Find where the given text appears and provide that cell's center as (X, Y) coordinate. 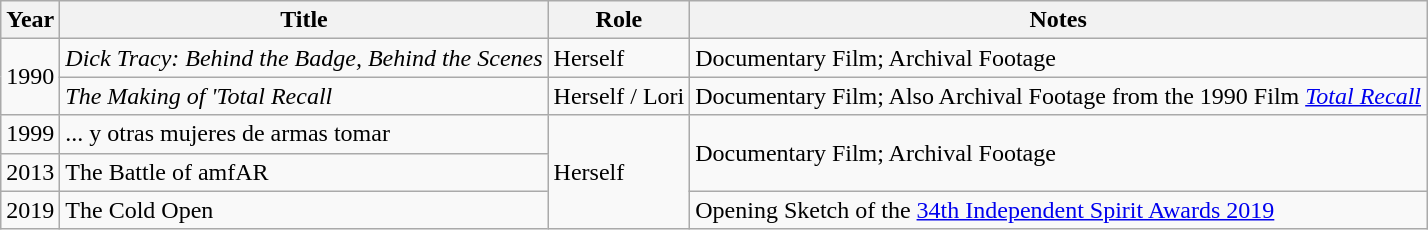
Herself / Lori (619, 96)
The Cold Open (304, 210)
Documentary Film; Also Archival Footage from the 1990 Film Total Recall (1058, 96)
1999 (30, 134)
Opening Sketch of the 34th Independent Spirit Awards 2019 (1058, 210)
Year (30, 20)
2019 (30, 210)
... y otras mujeres de armas tomar (304, 134)
Title (304, 20)
Role (619, 20)
The Battle of amfAR (304, 172)
The Making of 'Total Recall (304, 96)
2013 (30, 172)
Dick Tracy: Behind the Badge, Behind the Scenes (304, 58)
Notes (1058, 20)
1990 (30, 77)
